Return [X, Y] of the center of cell containing provided text 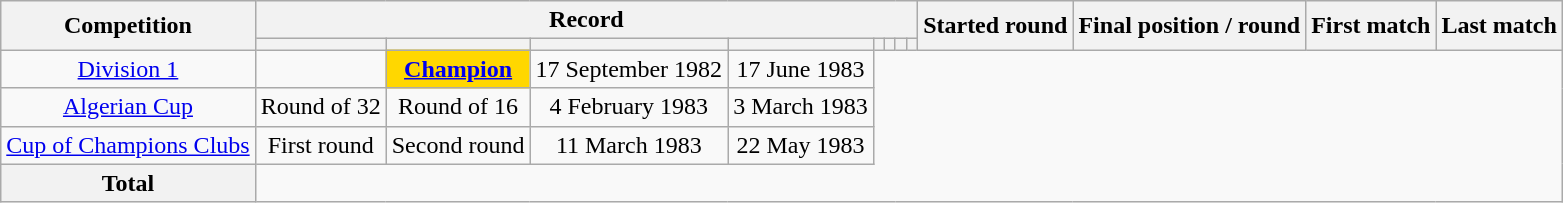
Last match [1499, 26]
17 September 1982 [629, 69]
11 March 1983 [629, 145]
Record [586, 20]
Second round [458, 145]
17 June 1983 [801, 69]
First round [320, 145]
Division 1 [128, 69]
Started round [996, 26]
Cup of Champions Clubs [128, 145]
Round of 32 [320, 107]
4 February 1983 [629, 107]
3 March 1983 [801, 107]
22 May 1983 [801, 145]
Competition [128, 26]
Round of 16 [458, 107]
Final position / round [1190, 26]
First match [1371, 26]
Champion [458, 69]
Total [128, 183]
Algerian Cup [128, 107]
